Determine the (X, Y) coordinate at the center of the cell enclosing the given text.  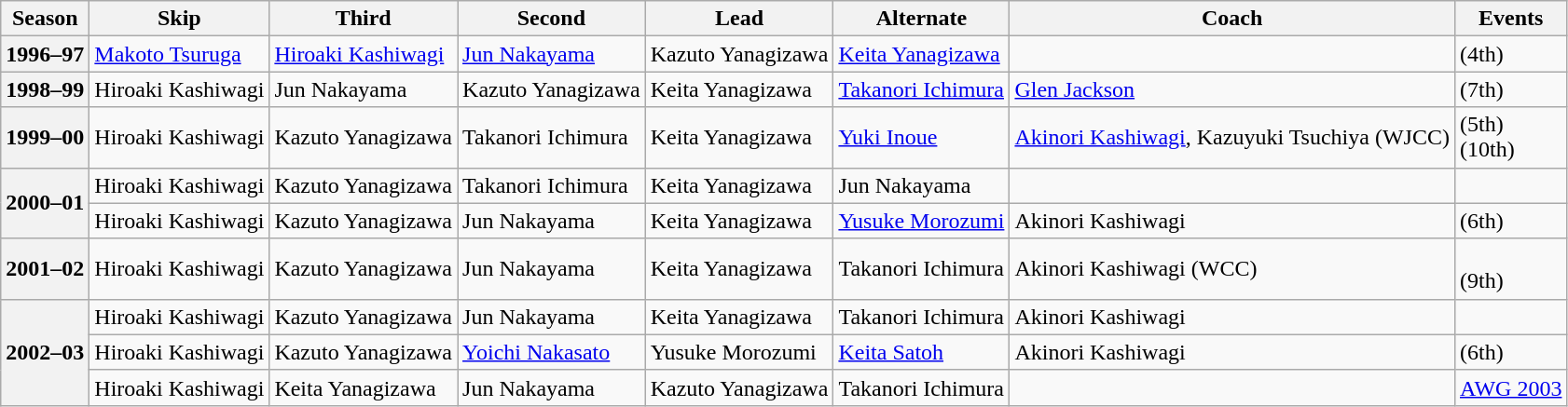
(4th) (1510, 54)
Skip (179, 19)
(5th) (10th) (1510, 138)
Makoto Tsuruga (179, 54)
Akinori Kashiwagi (WCC) (1232, 268)
Keita Satoh (921, 352)
Lead (739, 19)
AWG 2003 (1510, 387)
1996–97 (45, 54)
2000–01 (45, 203)
1998–99 (45, 89)
(9th) (1510, 268)
Third (364, 19)
Akinori Kashiwagi, Kazuyuki Tsuchiya (WJCC) (1232, 138)
Yoichi Nakasato (552, 352)
1999–00 (45, 138)
Second (552, 19)
Events (1510, 19)
Glen Jackson (1232, 89)
(7th) (1510, 89)
Alternate (921, 19)
2001–02 (45, 268)
Season (45, 19)
2002–03 (45, 352)
Yuki Inoue (921, 138)
Coach (1232, 19)
